Search for the cell housing the specified text and yield its (x, y) center coordinate. 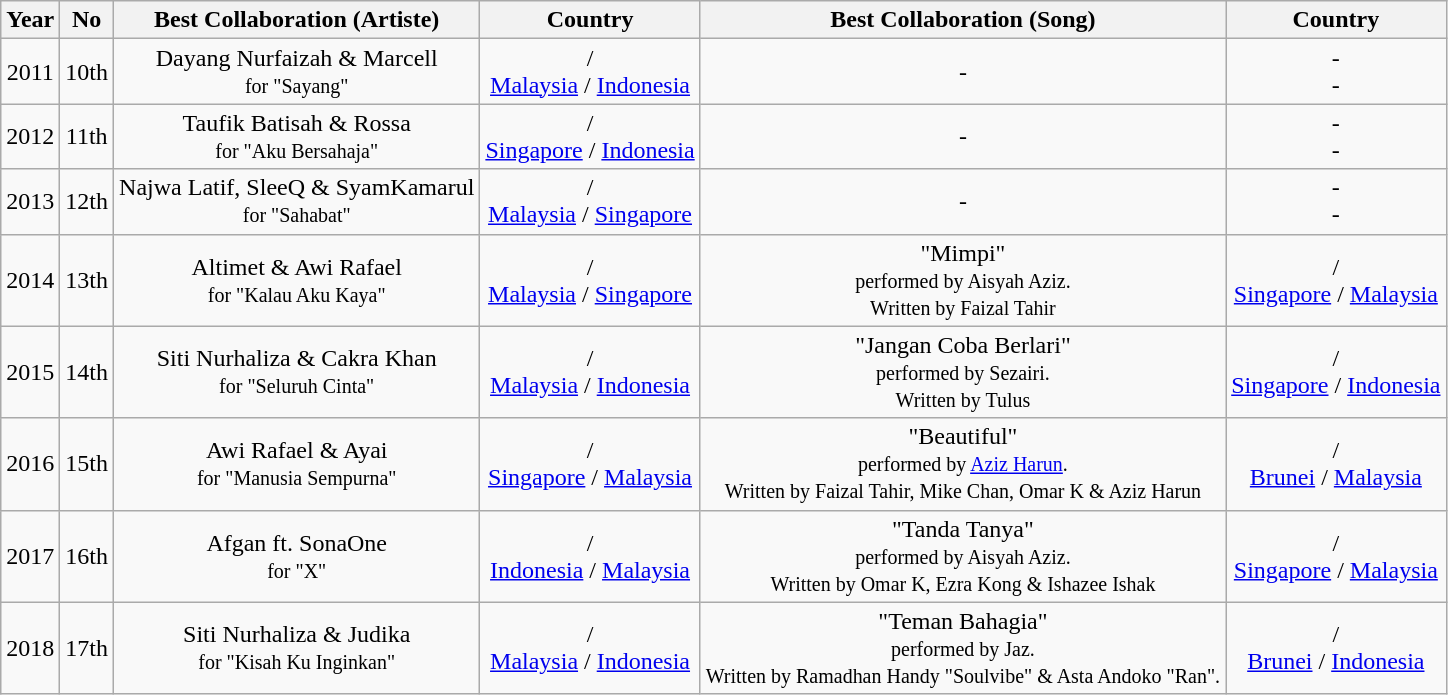
/ Indonesia / Malaysia (590, 556)
Dayang Nurfaizah & Marcell for "Sayang" (297, 72)
2015 (30, 372)
2012 (30, 136)
Best Collaboration (Song) (962, 20)
Najwa Latif, SleeQ & SyamKamarul for "Sahabat" (297, 202)
Siti Nurhaliza & Judika for "Kisah Ku Inginkan" (297, 648)
11th (87, 136)
2018 (30, 648)
Awi Rafael & Ayai for "Manusia Sempurna" (297, 464)
"Beautiful"performed by Aziz Harun. Written by Faizal Tahir, Mike Chan, Omar K & Aziz Harun (962, 464)
Year (30, 20)
Taufik Batisah & Rossa for "Aku Bersahaja" (297, 136)
No (87, 20)
"Jangan Coba Berlari"performed by Sezairi. Written by Tulus (962, 372)
14th (87, 372)
12th (87, 202)
15th (87, 464)
2016 (30, 464)
Afgan ft. SonaOne for "X" (297, 556)
2011 (30, 72)
2013 (30, 202)
"Mimpi"performed by Aisyah Aziz. Written by Faizal Tahir (962, 280)
17th (87, 648)
/ Brunei / Indonesia (1336, 648)
2017 (30, 556)
"Tanda Tanya"performed by Aisyah Aziz. Written by Omar K, Ezra Kong & Ishazee Ishak (962, 556)
Altimet & Awi Rafael for "Kalau Aku Kaya" (297, 280)
10th (87, 72)
Best Collaboration (Artiste) (297, 20)
13th (87, 280)
Siti Nurhaliza & Cakra Khan for "Seluruh Cinta" (297, 372)
16th (87, 556)
"Teman Bahagia"performed by Jaz. Written by Ramadhan Handy "Soulvibe" & Asta Andoko "Ran". (962, 648)
/ Brunei / Malaysia (1336, 464)
2014 (30, 280)
